Detect which cell encompasses the target text, then output its (x, y) center coordinate. 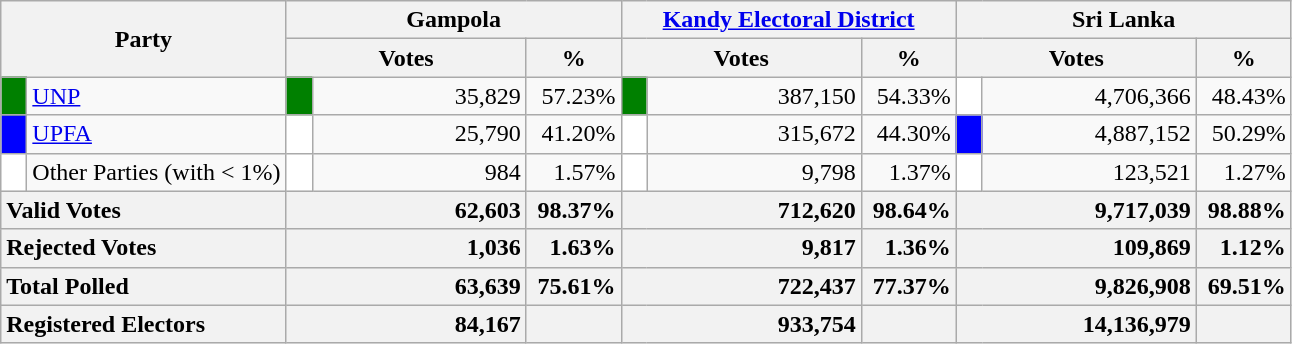
1.12% (1244, 248)
UPFA (156, 134)
57.23% (574, 96)
Party (144, 39)
1.57% (574, 172)
Other Parties (with < 1%) (156, 172)
722,437 (741, 286)
62,603 (406, 210)
75.61% (574, 286)
48.43% (1244, 96)
Kandy Electoral District (788, 20)
98.88% (1244, 210)
712,620 (741, 210)
Registered Electors (144, 324)
1.27% (1244, 172)
44.30% (908, 134)
4,706,366 (1089, 96)
109,869 (1076, 248)
50.29% (1244, 134)
9,798 (754, 172)
933,754 (741, 324)
1.36% (908, 248)
77.37% (908, 286)
Valid Votes (144, 210)
9,817 (741, 248)
Rejected Votes (144, 248)
35,829 (419, 96)
123,521 (1089, 172)
25,790 (419, 134)
Gampola (454, 20)
315,672 (754, 134)
98.37% (574, 210)
Total Polled (144, 286)
387,150 (754, 96)
984 (419, 172)
9,717,039 (1076, 210)
41.20% (574, 134)
Sri Lanka (1124, 20)
UNP (156, 96)
69.51% (1244, 286)
14,136,979 (1076, 324)
1,036 (406, 248)
98.64% (908, 210)
1.63% (574, 248)
1.37% (908, 172)
84,167 (406, 324)
4,887,152 (1089, 134)
54.33% (908, 96)
9,826,908 (1076, 286)
63,639 (406, 286)
